Provide the (x, y) coordinate of the cell's center where the given text is located.  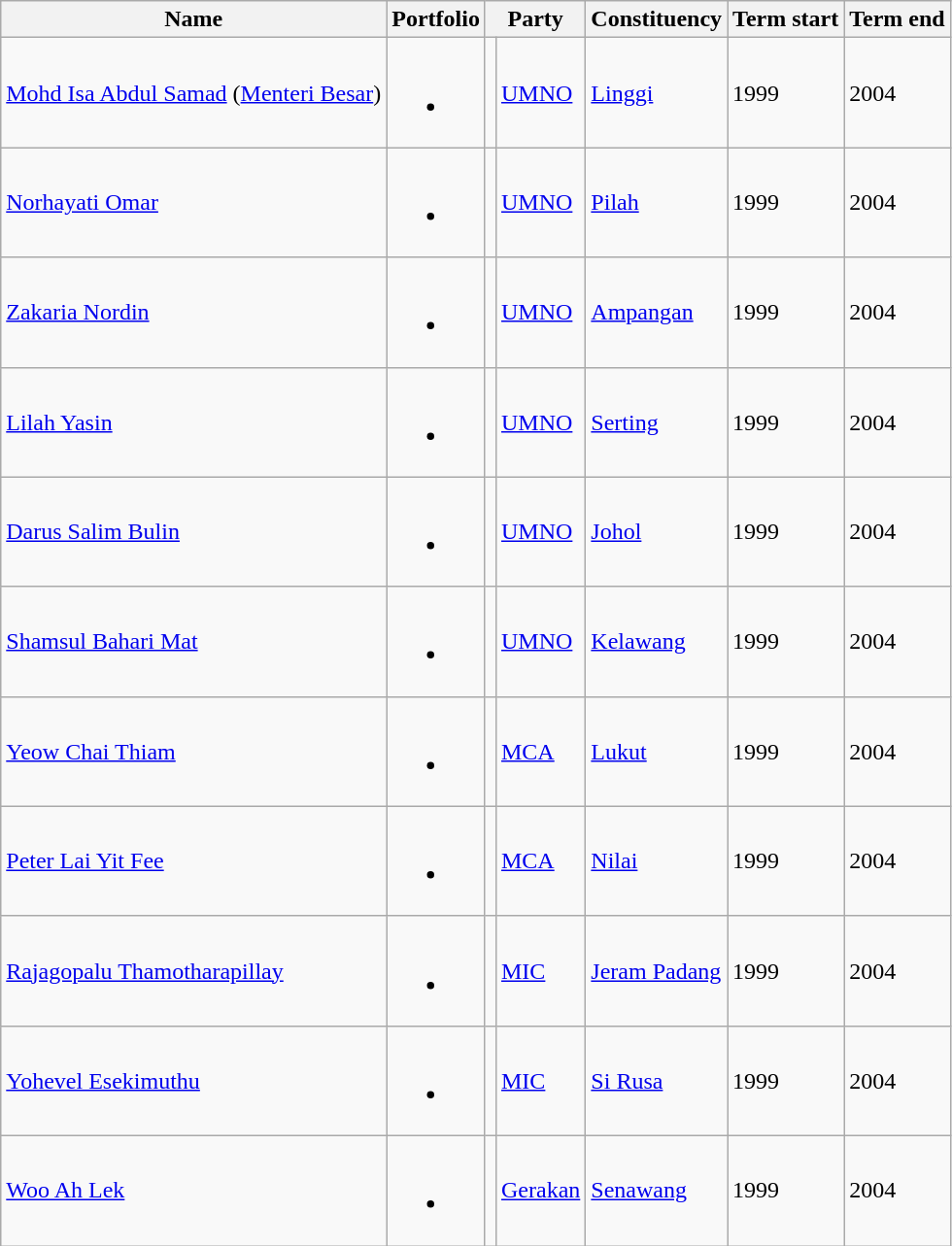
Mohd Isa Abdul Samad (Menteri Besar) (194, 93)
Linggi (657, 93)
Norhayati Omar (194, 202)
Term start (786, 19)
Si Rusa (657, 1080)
Name (194, 19)
Peter Lai Yit Fee (194, 860)
Lukut (657, 752)
Johol (657, 532)
Nilai (657, 860)
Lilah Yasin (194, 421)
Woo Ah Lek (194, 1191)
Serting (657, 421)
Senawang (657, 1191)
Yohevel Esekimuthu (194, 1080)
Zakaria Nordin (194, 313)
Constituency (657, 19)
Jeram Padang (657, 971)
Kelawang (657, 641)
Shamsul Bahari Mat (194, 641)
Ampangan (657, 313)
Rajagopalu Thamotharapillay (194, 971)
Darus Salim Bulin (194, 532)
Term end (898, 19)
Pilah (657, 202)
Yeow Chai Thiam (194, 752)
Party (534, 19)
Gerakan (540, 1191)
Portfolio (436, 19)
